Identify which cell holds the provided text, then report its (x, y) central coordinate. 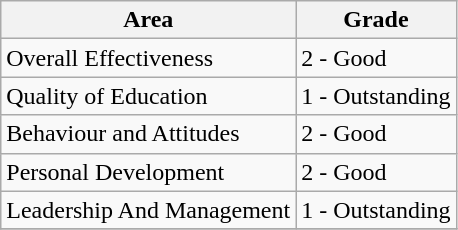
Area (148, 20)
Leadership And Management (148, 210)
Overall Effectiveness (148, 58)
Quality of Education (148, 96)
Personal Development (148, 172)
Grade (376, 20)
Behaviour and Attitudes (148, 134)
